Output the (x, y) coordinate of the center of the cell containing the given text.  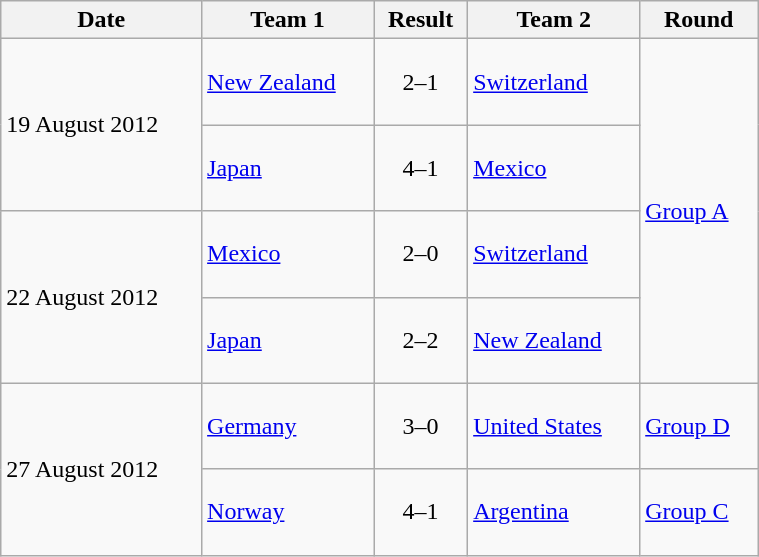
Group D (699, 426)
Argentina (554, 512)
Team 2 (554, 20)
Date (102, 20)
27 August 2012 (102, 469)
19 August 2012 (102, 125)
Round (699, 20)
2–1 (421, 82)
22 August 2012 (102, 297)
Result (421, 20)
Group C (699, 512)
Team 1 (288, 20)
Norway (288, 512)
United States (554, 426)
3–0 (421, 426)
2–2 (421, 340)
Group A (699, 211)
2–0 (421, 254)
Germany (288, 426)
